Locate the cell with the specified text and output its (X, Y) center coordinate. 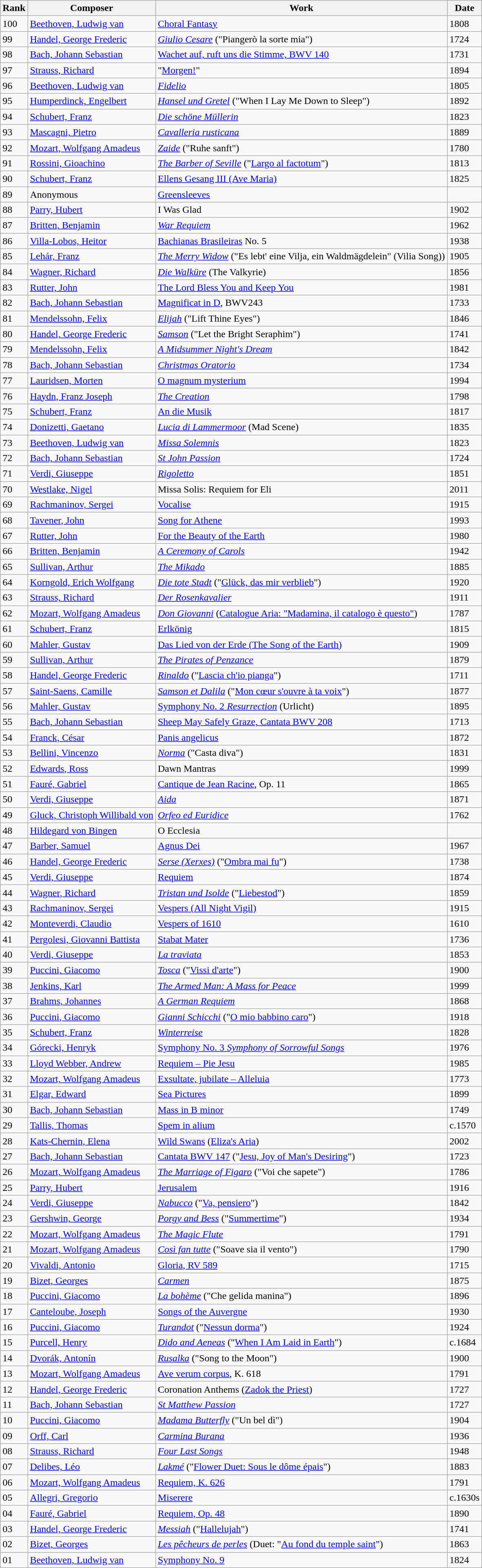
1918 (465, 1017)
Agnus Dei (301, 846)
1924 (465, 1327)
1899 (465, 1094)
1831 (465, 753)
50 (14, 799)
1948 (465, 1451)
51 (14, 784)
Serse (Xerxes) ("Ombra mai fu") (301, 861)
1868 (465, 1001)
1942 (465, 551)
79 (14, 349)
Purcell, Henry (92, 1343)
Sea Pictures (301, 1094)
33 (14, 1063)
1879 (465, 660)
67 (14, 536)
1790 (465, 1250)
1846 (465, 318)
Gianni Schicchi ("O mio babbino caro") (301, 1017)
Samson ("Let the Bright Seraphim") (301, 334)
44 (14, 892)
Symphony No. 2 Resurrection (Urlicht) (301, 707)
53 (14, 753)
Così fan tutte ("Soave sia il vento") (301, 1250)
Allegri, Gregorio (92, 1498)
Elgar, Edward (92, 1094)
07 (14, 1467)
Song for Athene (301, 520)
Rank (14, 8)
Barber, Samuel (92, 846)
Requiem (301, 877)
1934 (465, 1219)
Nabucco ("Va, pensiero") (301, 1203)
Norma ("Casta diva") (301, 753)
Ellens Gesang III (Ave Maria) (301, 179)
90 (14, 179)
1874 (465, 877)
1738 (465, 861)
O magnum mysterium (301, 380)
An die Musik (301, 411)
2002 (465, 1141)
Samson et Dalila ("Mon cœur s'ouvre à ta voix") (301, 691)
1905 (465, 256)
61 (14, 629)
Dvorák, Antonín (92, 1358)
Fidelio (301, 86)
Orff, Carl (92, 1435)
Anonymous (92, 194)
The Barber of Seville ("Largo al factotum") (301, 163)
92 (14, 148)
Lakmé ("Flower Duet: Sous le dôme épais") (301, 1467)
Cavalleria rusticana (301, 132)
1828 (465, 1032)
Brahms, Johannes (92, 1001)
56 (14, 707)
72 (14, 458)
30 (14, 1110)
Giulio Cesare ("Piangerò la sorte mia") (301, 39)
93 (14, 132)
65 (14, 567)
01 (14, 1560)
Bellini, Vincenzo (92, 753)
Orfeo ed Euridice (301, 815)
88 (14, 210)
Tallis, Thomas (92, 1125)
21 (14, 1250)
37 (14, 1001)
Erlkönig (301, 629)
Cantique de Jean Racine, Op. 11 (301, 784)
Bachianas Brasileiras No. 5 (301, 241)
Christmas Oratorio (301, 365)
1723 (465, 1156)
14 (14, 1358)
63 (14, 598)
17 (14, 1312)
100 (14, 24)
12 (14, 1389)
1786 (465, 1172)
1865 (465, 784)
80 (14, 334)
Edwards, Ross (92, 769)
76 (14, 396)
64 (14, 582)
Humperdinck, Engelbert (92, 101)
Lucia di Lammermoor (Mad Scene) (301, 427)
18 (14, 1296)
Don Giovanni (Catalogue Aria: "Madamina, il catalogo è questo") (301, 613)
The Lord Bless You and Keep You (301, 287)
Saint-Saens, Camille (92, 691)
c.1684 (465, 1343)
1817 (465, 411)
1885 (465, 567)
98 (14, 55)
35 (14, 1032)
1920 (465, 582)
1713 (465, 722)
1894 (465, 70)
1889 (465, 132)
73 (14, 442)
31 (14, 1094)
Das Lied von der Erde (The Song of the Earth) (301, 644)
83 (14, 287)
1985 (465, 1063)
78 (14, 365)
Lloyd Webber, Andrew (92, 1063)
Elijah ("Lift Thine Eyes") (301, 318)
A German Requiem (301, 1001)
1762 (465, 815)
29 (14, 1125)
1871 (465, 799)
Jerusalem (301, 1188)
1892 (465, 101)
Rigoletto (301, 474)
68 (14, 520)
96 (14, 86)
Vespers of 1610 (301, 923)
1909 (465, 644)
Mass in B minor (301, 1110)
Hansel und Gretel ("When I Lay Me Down to Sleep") (301, 101)
1610 (465, 923)
2011 (465, 489)
Missa Solis: Requiem for Eli (301, 489)
Die schöne Müllerin (301, 117)
Villa-Lobos, Heitor (92, 241)
Vivaldi, Antonio (92, 1265)
86 (14, 241)
49 (14, 815)
For the Beauty of the Earth (301, 536)
The Armed Man: A Mass for Peace (301, 986)
"Morgen!" (301, 70)
O Ecclesia (301, 830)
Die tote Stadt ("Glück, das mir verblieb") (301, 582)
The Pirates of Penzance (301, 660)
Wild Swans (Eliza's Aria) (301, 1141)
26 (14, 1172)
10 (14, 1420)
1863 (465, 1544)
13 (14, 1374)
1805 (465, 86)
I Was Glad (301, 210)
84 (14, 272)
c.1630s (465, 1498)
The Mikado (301, 567)
40 (14, 955)
1824 (465, 1560)
Hildegard von Bingen (92, 830)
1896 (465, 1296)
70 (14, 489)
54 (14, 738)
55 (14, 722)
Requiem, Op. 48 (301, 1513)
Composer (92, 8)
Carmina Burana (301, 1435)
1895 (465, 707)
24 (14, 1203)
04 (14, 1513)
1872 (465, 738)
1808 (465, 24)
23 (14, 1219)
43 (14, 908)
Westlake, Nigel (92, 489)
1981 (465, 287)
1749 (465, 1110)
Dawn Mantras (301, 769)
1890 (465, 1513)
Górecki, Henryk (92, 1048)
85 (14, 256)
Carmen (301, 1281)
1787 (465, 613)
Pergolesi, Giovanni Battista (92, 939)
82 (14, 303)
1734 (465, 365)
59 (14, 660)
71 (14, 474)
Work (301, 8)
32 (14, 1079)
Lauridsen, Morten (92, 380)
Vespers (All Night Vigil) (301, 908)
69 (14, 505)
1936 (465, 1435)
St Matthew Passion (301, 1405)
81 (14, 318)
Porgy and Bess ("Summertime") (301, 1219)
Les pêcheurs de perles (Duet: "Au fond du temple saint") (301, 1544)
St John Passion (301, 458)
91 (14, 163)
1736 (465, 939)
48 (14, 830)
The Merry Widow ("Es lebt' eine Vilja, ein Waldmägdelein" (Vilia Song)) (301, 256)
38 (14, 986)
97 (14, 70)
Spem in alium (301, 1125)
36 (14, 1017)
1731 (465, 55)
19 (14, 1281)
Four Last Songs (301, 1451)
06 (14, 1482)
1993 (465, 520)
22 (14, 1234)
11 (14, 1405)
Rossini, Gioachino (92, 163)
47 (14, 846)
1856 (465, 272)
Choral Fantasy (301, 24)
Miserere (301, 1498)
39 (14, 970)
Panis angelicus (301, 738)
1994 (465, 380)
08 (14, 1451)
42 (14, 923)
Canteloube, Joseph (92, 1312)
28 (14, 1141)
Franck, César (92, 738)
1780 (465, 148)
Vocalise (301, 505)
46 (14, 861)
1773 (465, 1079)
Symphony No. 3 Symphony of Sorrowful Songs (301, 1048)
Symphony No. 9 (301, 1560)
Missa Solemnis (301, 442)
1813 (465, 163)
Sheep May Safely Graze, Cantata BWV 208 (301, 722)
1976 (465, 1048)
Korngold, Erich Wolfgang (92, 582)
Kats-Chernin, Elena (92, 1141)
La bohème ("Che gelida manina") (301, 1296)
Tosca ("Vissi d'arte") (301, 970)
05 (14, 1498)
Cantata BWV 147 ("Jesu, Joy of Man's Desiring") (301, 1156)
Haydn, Franz Joseph (92, 396)
Donizetti, Gaetano (92, 427)
Requiem, K. 626 (301, 1482)
The Magic Flute (301, 1234)
The Marriage of Figaro ("Voi che sapete") (301, 1172)
Requiem – Pie Jesu (301, 1063)
Delibes, Léo (92, 1467)
Gershwin, George (92, 1219)
Tristan und Isolde ("Liebestod") (301, 892)
1930 (465, 1312)
1980 (465, 536)
1877 (465, 691)
1911 (465, 598)
Winterreise (301, 1032)
74 (14, 427)
Mascagni, Pietro (92, 132)
1902 (465, 210)
Greensleeves (301, 194)
Magnificat in D, BWV243 (301, 303)
1883 (465, 1467)
Ave verum corpus, K. 618 (301, 1374)
1938 (465, 241)
Exsultate, jubilate – Alleluia (301, 1079)
Tavener, John (92, 520)
Turandot ("Nessun dorma") (301, 1327)
27 (14, 1156)
03 (14, 1529)
02 (14, 1544)
1904 (465, 1420)
94 (14, 117)
Der Rosenkavalier (301, 598)
1853 (465, 955)
Wachet auf, ruft uns die Stimme, BWV 140 (301, 55)
Zaide ("Ruhe sanft") (301, 148)
Rusalka ("Song to the Moon") (301, 1358)
57 (14, 691)
75 (14, 411)
Die Walküre (The Valkyrie) (301, 272)
Coronation Anthems (Zadok the Priest) (301, 1389)
Dido and Aeneas ("When I Am Laid in Earth") (301, 1343)
1733 (465, 303)
45 (14, 877)
1875 (465, 1281)
1715 (465, 1265)
c.1570 (465, 1125)
A Ceremony of Carols (301, 551)
War Requiem (301, 225)
89 (14, 194)
16 (14, 1327)
Messiah ("Hallelujah") (301, 1529)
1962 (465, 225)
20 (14, 1265)
Aida (301, 799)
A Midsummer Night's Dream (301, 349)
99 (14, 39)
Songs of the Auvergne (301, 1312)
25 (14, 1188)
La traviata (301, 955)
87 (14, 225)
95 (14, 101)
60 (14, 644)
Madama Butterfly ("Un bel dì") (301, 1420)
58 (14, 675)
1711 (465, 675)
1967 (465, 846)
Monteverdi, Claudio (92, 923)
66 (14, 551)
1916 (465, 1188)
1851 (465, 474)
Rinaldo ("Lascia ch'io pianga") (301, 675)
1815 (465, 629)
Lehár, Franz (92, 256)
1798 (465, 396)
09 (14, 1435)
Stabat Mater (301, 939)
52 (14, 769)
41 (14, 939)
1835 (465, 427)
15 (14, 1343)
Gloria, RV 589 (301, 1265)
34 (14, 1048)
62 (14, 613)
Jenkins, Karl (92, 986)
Date (465, 8)
Gluck, Christoph Willibald von (92, 815)
1825 (465, 179)
1859 (465, 892)
77 (14, 380)
The Creation (301, 396)
